From the cell containing the given text, extract its center point as [X, Y] coordinate. 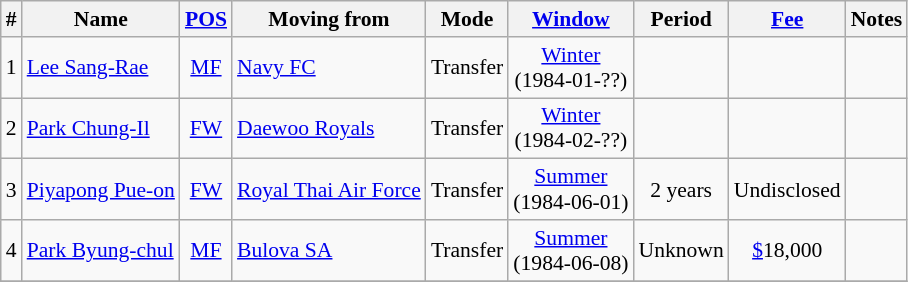
Navy FC [329, 68]
Park Chung-Il [101, 128]
Royal Thai Air Force [329, 190]
# [12, 19]
Name [101, 19]
Summer(1984-06-08) [570, 250]
4 [12, 250]
2 [12, 128]
Summer(1984-06-01) [570, 190]
$18,000 [788, 250]
Mode [467, 19]
2 years [682, 190]
Notes [877, 19]
1 [12, 68]
Window [570, 19]
Period [682, 19]
Piyapong Pue-on [101, 190]
Undisclosed [788, 190]
Lee Sang-Rae [101, 68]
Moving from [329, 19]
Unknown [682, 250]
Winter(1984-01-??) [570, 68]
Fee [788, 19]
3 [12, 190]
POS [206, 19]
Winter(1984-02-??) [570, 128]
Daewoo Royals [329, 128]
Bulova SA [329, 250]
Park Byung-chul [101, 250]
